Capture the cell that displays the provided text and extract its (X, Y) central coordinate. 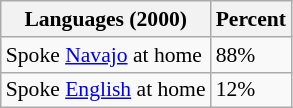
88% (251, 55)
Spoke Navajo at home (106, 55)
12% (251, 90)
Languages (2000) (106, 19)
Spoke English at home (106, 90)
Percent (251, 19)
